Return (x, y) of the center of cell containing provided text 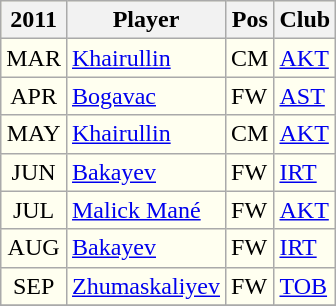
Malick Mané (146, 210)
JUL (34, 210)
JUN (34, 172)
SEP (34, 286)
AST (305, 96)
2011 (34, 20)
AUG (34, 248)
APR (34, 96)
TOB (305, 286)
Bogavac (146, 96)
Zhumaskaliyev (146, 286)
Pos (250, 20)
MAR (34, 58)
Player (146, 20)
MAY (34, 134)
Club (305, 20)
